Output the [X, Y] coordinate of the center of the cell containing the given text.  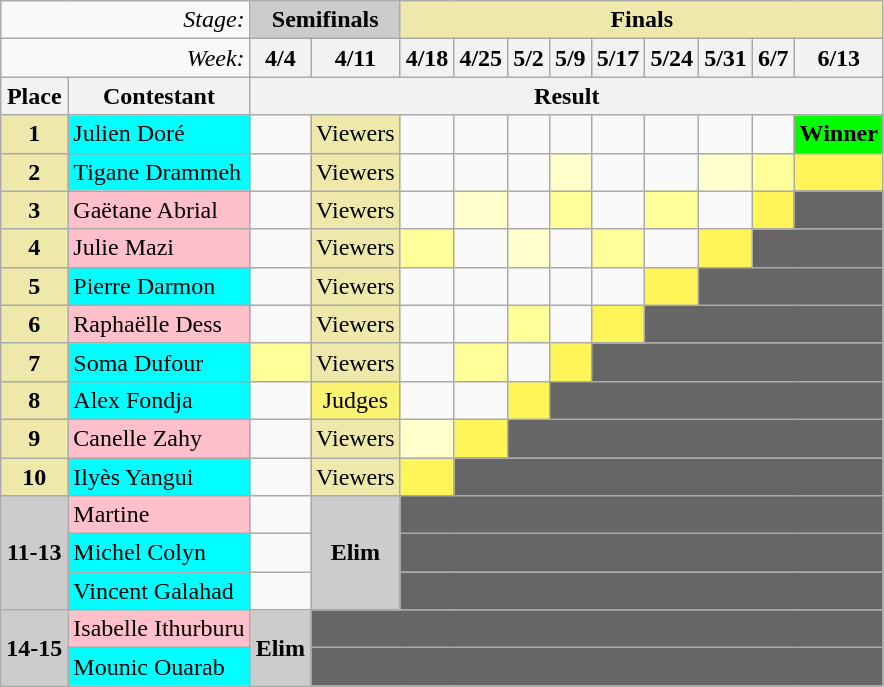
Semifinals [325, 20]
11-13 [34, 553]
6 [34, 324]
Contestant [159, 96]
3 [34, 210]
Vincent Galahad [159, 591]
Week: [126, 58]
14-15 [34, 648]
4/25 [481, 58]
Winner [838, 134]
Tigane Drammeh [159, 172]
6/7 [773, 58]
Alex Fondja [159, 400]
9 [34, 438]
5/24 [672, 58]
Canelle Zahy [159, 438]
5/9 [570, 58]
Place [34, 96]
7 [34, 362]
5/17 [618, 58]
Finals [642, 20]
10 [34, 477]
2 [34, 172]
Pierre Darmon [159, 286]
5 [34, 286]
4 [34, 248]
Martine [159, 515]
4/18 [427, 58]
Isabelle Ithurburu [159, 629]
Julien Doré [159, 134]
Michel Colyn [159, 553]
Raphaëlle Dess [159, 324]
Julie Mazi [159, 248]
4/11 [356, 58]
Stage: [126, 20]
Judges [356, 400]
1 [34, 134]
Result [566, 96]
4/4 [280, 58]
Gaëtane Abrial [159, 210]
Soma Dufour [159, 362]
5/2 [529, 58]
8 [34, 400]
Mounic Ouarab [159, 667]
Ilyès Yangui [159, 477]
6/13 [838, 58]
5/31 [726, 58]
